Determine the (x, y) coordinate at the center of the cell enclosing the given text.  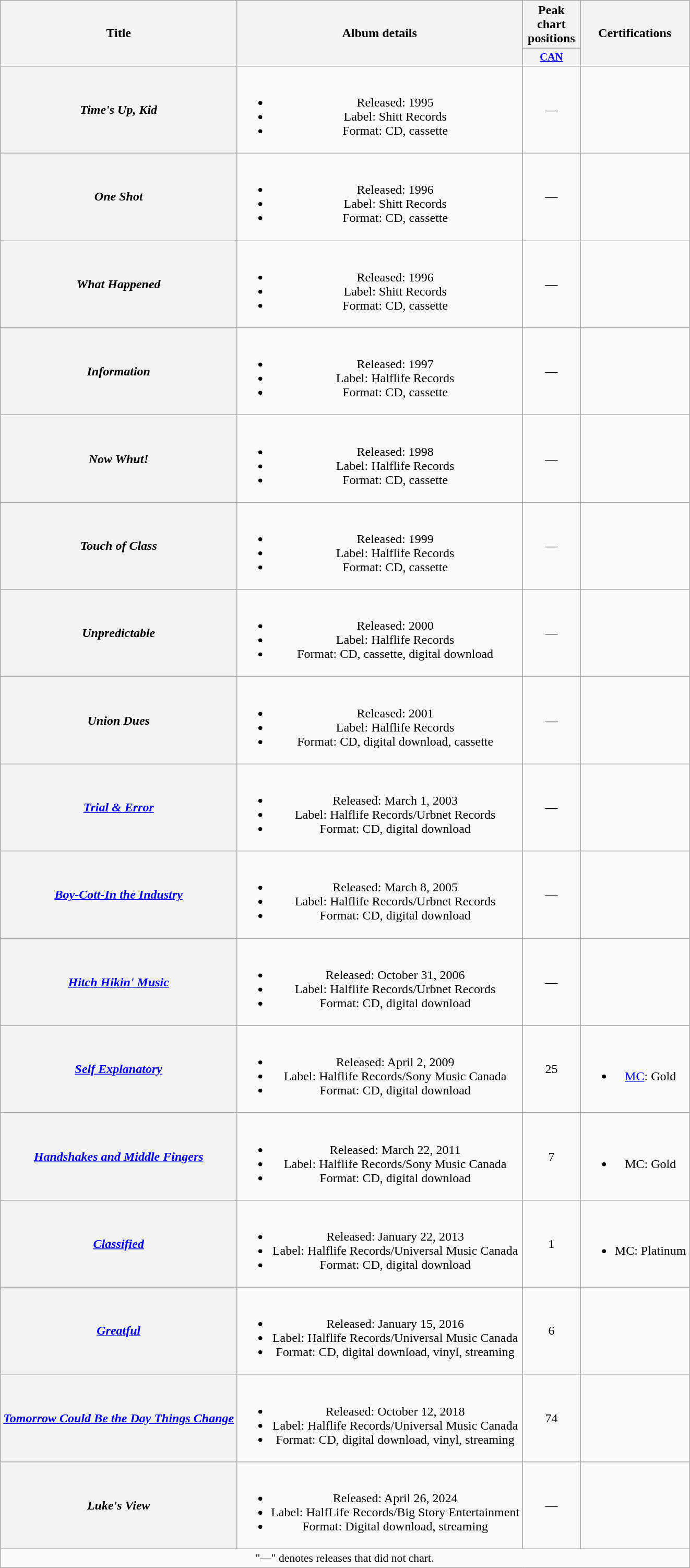
74 (552, 1418)
Now Whut! (119, 458)
1 (552, 1244)
Released: April 26, 2024Label: HalfLife Records/Big Story EntertainmentFormat: Digital download, streaming (380, 1505)
Tomorrow Could Be the Day Things Change (119, 1418)
6 (552, 1330)
Greatful (119, 1330)
Touch of Class (119, 546)
Released: 2000Label: Halflife RecordsFormat: CD, cassette, digital download (380, 633)
Released: March 22, 2011Label: Halflife Records/Sony Music CanadaFormat: CD, digital download (380, 1156)
25 (552, 1069)
Released: March 1, 2003Label: Halflife Records/Urbnet RecordsFormat: CD, digital download (380, 807)
Information (119, 372)
Released: October 31, 2006Label: Halflife Records/Urbnet RecordsFormat: CD, digital download (380, 982)
One Shot (119, 197)
Released: October 12, 2018Label: Halflife Records/Universal Music CanadaFormat: CD, digital download, vinyl, streaming (380, 1418)
Self Explanatory (119, 1069)
Album details (380, 33)
Union Dues (119, 721)
7 (552, 1156)
Released: January 15, 2016Label: Halflife Records/Universal Music CanadaFormat: CD, digital download, vinyl, streaming (380, 1330)
CAN (552, 57)
Time's Up, Kid (119, 110)
Released: 2001Label: Halflife RecordsFormat: CD, digital download, cassette (380, 721)
Certifications (635, 33)
Peak chart positions (552, 25)
Classified (119, 1244)
Released: April 2, 2009Label: Halflife Records/Sony Music CanadaFormat: CD, digital download (380, 1069)
Released: 1995Label: Shitt RecordsFormat: CD, cassette (380, 110)
MC: Platinum (635, 1244)
Luke's View (119, 1505)
Released: March 8, 2005Label: Halflife Records/Urbnet RecordsFormat: CD, digital download (380, 895)
Handshakes and Middle Fingers (119, 1156)
Unpredictable (119, 633)
What Happened (119, 284)
Trial & Error (119, 807)
Boy-Cott-In the Industry (119, 895)
Released: January 22, 2013Label: Halflife Records/Universal Music CanadaFormat: CD, digital download (380, 1244)
"—" denotes releases that did not chart. (344, 1559)
Hitch Hikin' Music (119, 982)
Released: 1999Label: Halflife RecordsFormat: CD, cassette (380, 546)
Released: 1997Label: Halflife RecordsFormat: CD, cassette (380, 372)
Released: 1998Label: Halflife RecordsFormat: CD, cassette (380, 458)
Title (119, 33)
